Provide the (x, y) coordinate of the cell's center where the given text is located.  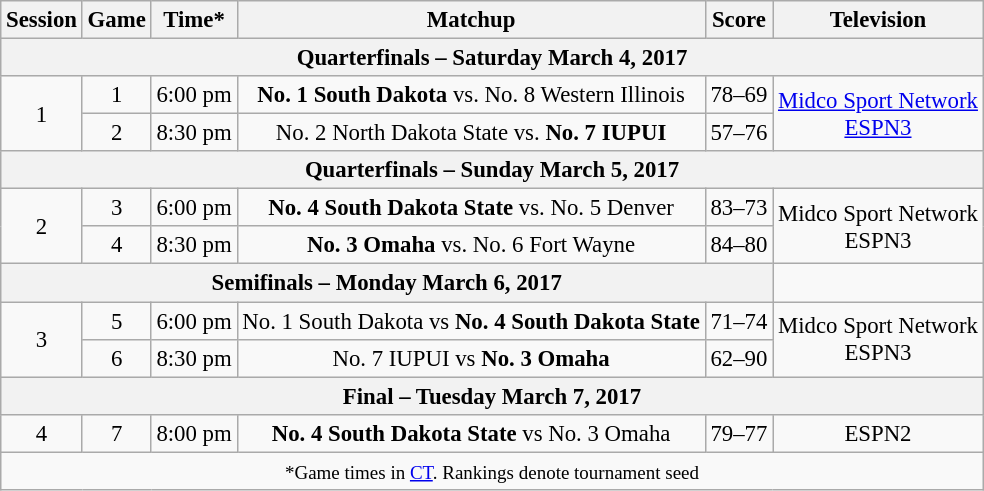
Quarterfinals – Sunday March 5, 2017 (492, 170)
6 (116, 358)
No. 3 Omaha vs. No. 6 Fort Wayne (471, 245)
62–90 (739, 358)
Semifinals – Monday March 6, 2017 (387, 283)
No. 2 North Dakota State vs. No. 7 IUPUI (471, 133)
5 (116, 321)
No. 7 IUPUI vs No. 3 Omaha (471, 358)
78–69 (739, 95)
7 (116, 433)
Final – Tuesday March 7, 2017 (492, 396)
84–80 (739, 245)
*Game times in CT. Rankings denote tournament seed (492, 471)
71–74 (739, 321)
57–76 (739, 133)
Time* (194, 20)
Matchup (471, 20)
No. 4 South Dakota State vs No. 3 Omaha (471, 433)
79–77 (739, 433)
No. 1 South Dakota vs. No. 8 Western Illinois (471, 95)
Television (878, 20)
No. 4 South Dakota State vs. No. 5 Denver (471, 208)
Session (42, 20)
ESPN2 (878, 433)
Quarterfinals – Saturday March 4, 2017 (492, 58)
No. 1 South Dakota vs No. 4 South Dakota State (471, 321)
83–73 (739, 208)
8:00 pm (194, 433)
Score (739, 20)
Game (116, 20)
